Output the [x, y] coordinate of the center of the cell containing the given text.  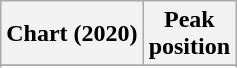
Chart (2020) [72, 34]
Peakposition [189, 34]
